Pinpoint the cell where the given text exists, returning its [x, y] midpoint coordinate. 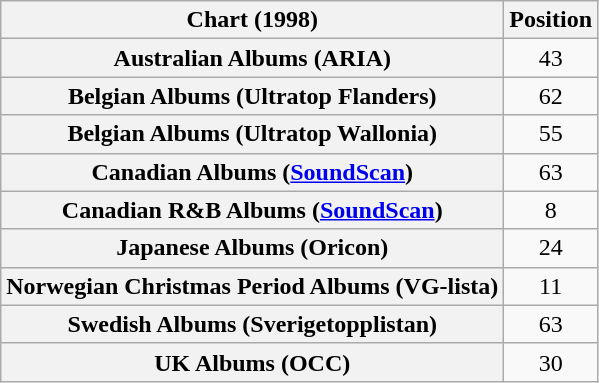
30 [551, 362]
Swedish Albums (Sverigetopplistan) [252, 324]
Norwegian Christmas Period Albums (VG-lista) [252, 286]
62 [551, 96]
Canadian R&B Albums (SoundScan) [252, 210]
55 [551, 134]
8 [551, 210]
Canadian Albums (SoundScan) [252, 172]
Belgian Albums (Ultratop Flanders) [252, 96]
Belgian Albums (Ultratop Wallonia) [252, 134]
Chart (1998) [252, 20]
UK Albums (OCC) [252, 362]
11 [551, 286]
Japanese Albums (Oricon) [252, 248]
Australian Albums (ARIA) [252, 58]
Position [551, 20]
24 [551, 248]
43 [551, 58]
